Return [X, Y] of the center of cell containing provided text 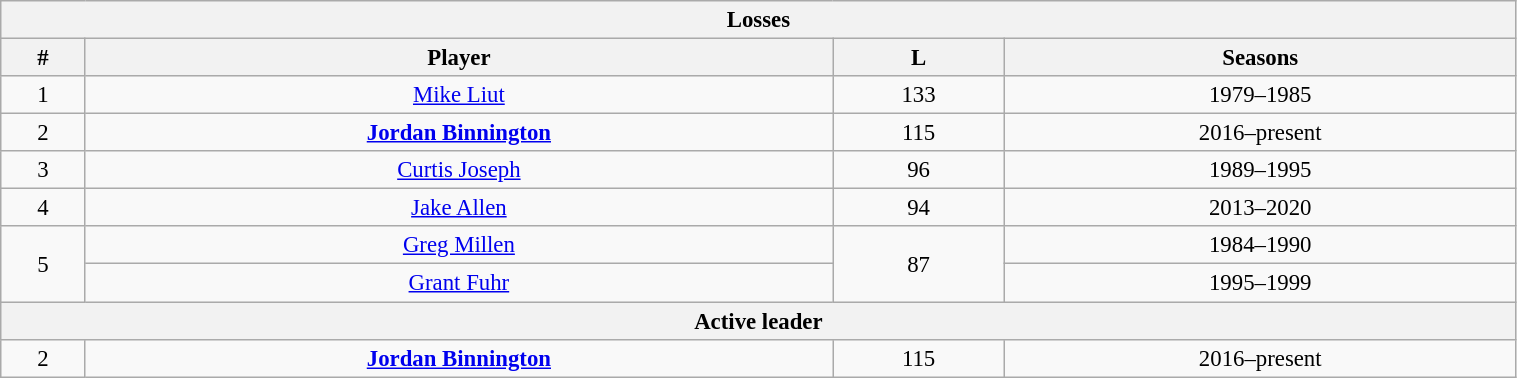
L [919, 58]
Losses [758, 20]
1995–1999 [1260, 283]
Grant Fuhr [459, 283]
Curtis Joseph [459, 170]
94 [919, 208]
2013–2020 [1260, 208]
Mike Liut [459, 95]
Active leader [758, 321]
5 [43, 264]
1979–1985 [1260, 95]
Player [459, 58]
4 [43, 208]
1 [43, 95]
96 [919, 170]
# [43, 58]
133 [919, 95]
87 [919, 264]
1984–1990 [1260, 245]
Seasons [1260, 58]
Greg Millen [459, 245]
Jake Allen [459, 208]
1989–1995 [1260, 170]
3 [43, 170]
